Detect which cell encompasses the target text, then output its [X, Y] center coordinate. 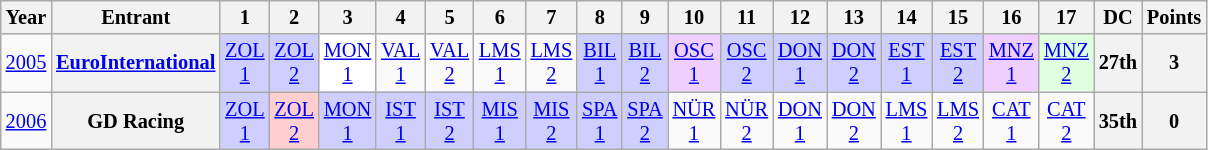
MNZ2 [1066, 63]
9 [644, 17]
2006 [26, 121]
27th [1118, 63]
MIS1 [500, 121]
4 [400, 17]
12 [800, 17]
BIL2 [644, 63]
5 [450, 17]
EST1 [907, 63]
SPA1 [600, 121]
EuroInternational [136, 63]
0 [1174, 121]
14 [907, 17]
2 [294, 17]
SPA2 [644, 121]
BIL1 [600, 63]
MIS2 [552, 121]
MNZ1 [1012, 63]
NÜR1 [694, 121]
VAL1 [400, 63]
EST2 [958, 63]
DC [1118, 17]
VAL2 [450, 63]
13 [854, 17]
6 [500, 17]
2005 [26, 63]
IST1 [400, 121]
IST2 [450, 121]
Points [1174, 17]
10 [694, 17]
CAT2 [1066, 121]
OSC2 [746, 63]
CAT1 [1012, 121]
1 [244, 17]
17 [1066, 17]
8 [600, 17]
35th [1118, 121]
15 [958, 17]
7 [552, 17]
GD Racing [136, 121]
NÜR2 [746, 121]
OSC1 [694, 63]
11 [746, 17]
16 [1012, 17]
Entrant [136, 17]
Year [26, 17]
